Scan for the cell matching the given text and deliver its [x, y] coordinate at center. 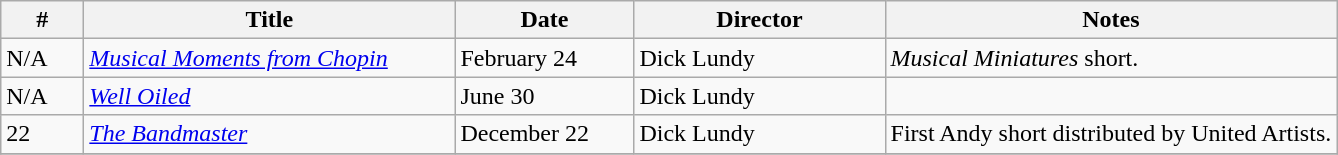
Musical Miniatures short. [1111, 58]
First Andy short distributed by United Artists. [1111, 134]
December 22 [544, 134]
Notes [1111, 20]
February 24 [544, 58]
Director [760, 20]
Date [544, 20]
22 [42, 134]
Musical Moments from Chopin [270, 58]
Title [270, 20]
Well Oiled [270, 96]
The Bandmaster [270, 134]
June 30 [544, 96]
# [42, 20]
